Pinpoint the cell where the given text exists, returning its [X, Y] midpoint coordinate. 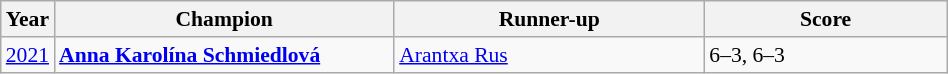
Anna Karolína Schmiedlová [224, 55]
Year [28, 19]
Score [826, 19]
2021 [28, 55]
Champion [224, 19]
Runner-up [549, 19]
6–3, 6–3 [826, 55]
Arantxa Rus [549, 55]
